Scan for the cell matching the given text and deliver its [x, y] coordinate at center. 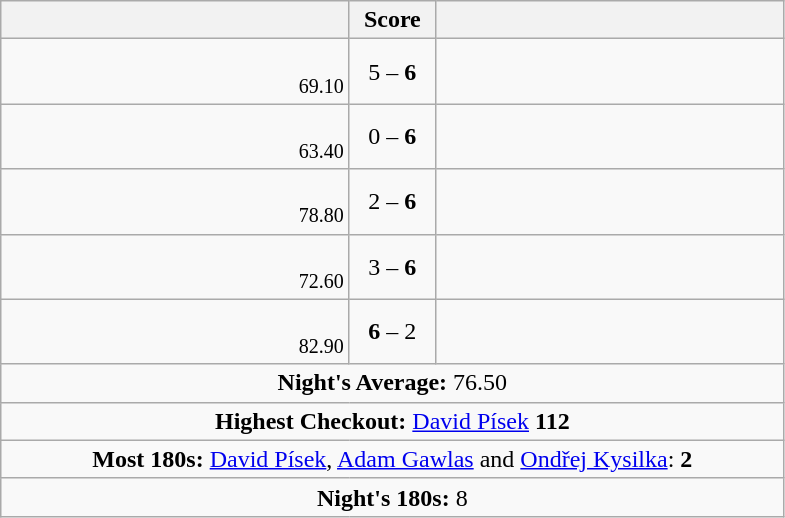
6 – 2 [392, 332]
Night's Average: 76.50 [392, 383]
Highest Checkout: David Písek 112 [392, 421]
82.90 [176, 332]
2 – 6 [392, 202]
5 – 6 [392, 72]
3 – 6 [392, 266]
63.40 [176, 136]
78.80 [176, 202]
Most 180s: David Písek, Adam Gawlas and Ondřej Kysilka: 2 [392, 459]
0 – 6 [392, 136]
Night's 180s: 8 [392, 497]
Score [392, 20]
69.10 [176, 72]
72.60 [176, 266]
